Pinpoint the cell where the given text exists, returning its [x, y] midpoint coordinate. 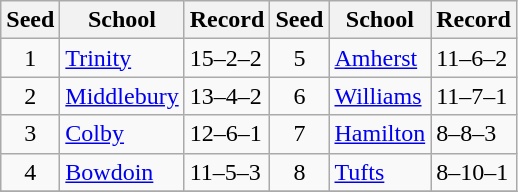
Williams [380, 96]
1 [30, 58]
Hamilton [380, 134]
13–4–2 [227, 96]
5 [300, 58]
3 [30, 134]
2 [30, 96]
Bowdoin [122, 172]
Amherst [380, 58]
11–6–2 [474, 58]
11–5–3 [227, 172]
Tufts [380, 172]
12–6–1 [227, 134]
7 [300, 134]
4 [30, 172]
8–8–3 [474, 134]
Colby [122, 134]
8 [300, 172]
11–7–1 [474, 96]
8–10–1 [474, 172]
15–2–2 [227, 58]
6 [300, 96]
Middlebury [122, 96]
Trinity [122, 58]
